Provide the (x, y) coordinate of the cell's center where the given text is located.  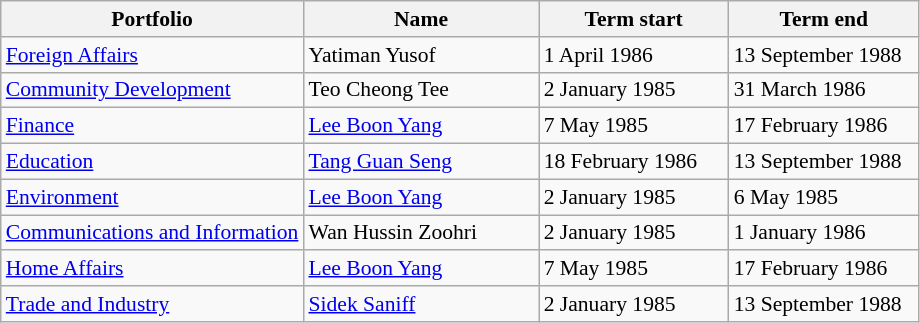
Term start (634, 19)
Sidek Saniff (420, 304)
Wan Hussin Zoohri (420, 233)
Tang Guan Seng (420, 162)
18 February 1986 (634, 162)
Trade and Industry (152, 304)
Community Development (152, 90)
Name (420, 19)
Education (152, 162)
Teo Cheong Tee (420, 90)
31 March 1986 (824, 90)
Portfolio (152, 19)
Finance (152, 126)
1 April 1986 (634, 55)
Term end (824, 19)
Foreign Affairs (152, 55)
Environment (152, 197)
Yatiman Yusof (420, 55)
1 January 1986 (824, 233)
Communications and Information (152, 233)
6 May 1985 (824, 197)
Home Affairs (152, 269)
